Locate the cell with the specified text and output its (X, Y) center coordinate. 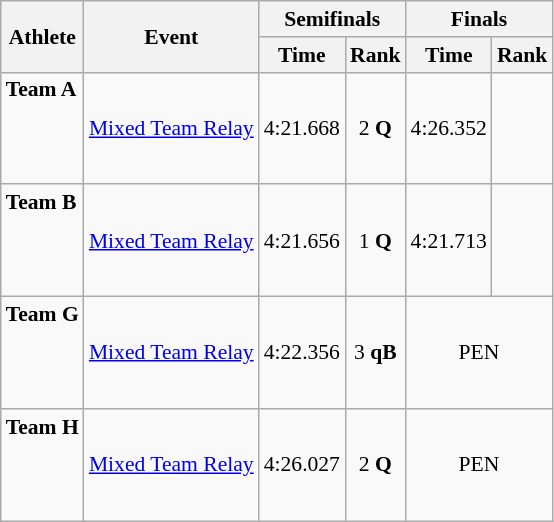
1 Q (376, 241)
Team B (42, 241)
4:21.668 (302, 128)
4:21.656 (302, 241)
3 qB (376, 353)
Finals (480, 19)
Semifinals (332, 19)
Team H (42, 465)
Team A (42, 128)
4:26.027 (302, 465)
4:21.713 (449, 241)
4:22.356 (302, 353)
4:26.352 (449, 128)
Athlete (42, 36)
Team G (42, 353)
Event (172, 36)
